Output the (X, Y) coordinate of the center of the cell containing the given text.  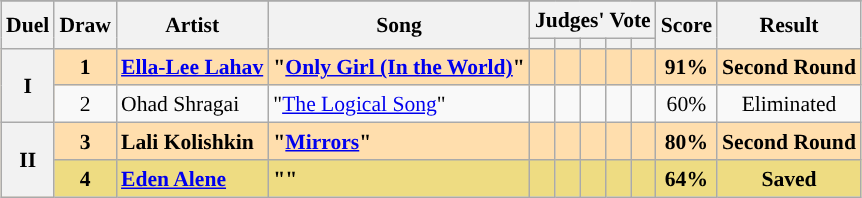
II (28, 160)
Duel (28, 24)
64% (686, 178)
"The Logical Song" (399, 104)
Result (789, 24)
91% (686, 66)
Saved (789, 178)
Score (686, 24)
Draw (85, 24)
Ella-Lee Lahav (192, 66)
Song (399, 24)
Artist (192, 24)
2 (85, 104)
60% (686, 104)
"Mirrors" (399, 142)
Eliminated (789, 104)
4 (85, 178)
"Only Girl (In the World)" (399, 66)
Judges' Vote (593, 20)
Eden Alene (192, 178)
Lali Kolishkin (192, 142)
Ohad Shragai (192, 104)
80% (686, 142)
"" (399, 178)
I (28, 85)
1 (85, 66)
3 (85, 142)
